Detect which cell encompasses the target text, then output its [X, Y] center coordinate. 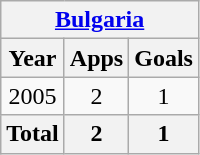
Bulgaria [100, 20]
2005 [33, 96]
Goals [164, 58]
Apps [96, 58]
Total [33, 134]
Year [33, 58]
